Identify which cell holds the provided text, then report its [x, y] central coordinate. 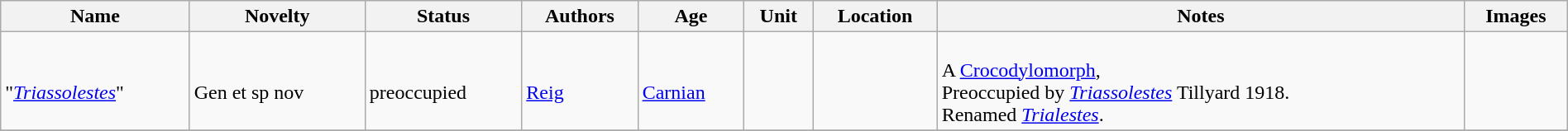
Unit [779, 16]
Location [875, 16]
Status [443, 16]
Gen et sp nov [277, 81]
Age [691, 16]
Novelty [277, 16]
preoccupied [443, 81]
Reig [580, 81]
Notes [1201, 16]
Images [1517, 16]
Authors [580, 16]
Carnian [691, 81]
Name [95, 16]
"Triassolestes" [95, 81]
A Crocodylomorph, Preoccupied by Triassolestes Tillyard 1918. Renamed Trialestes. [1201, 81]
